For the text-containing cell, return its midpoint in [X, Y] coordinate format. 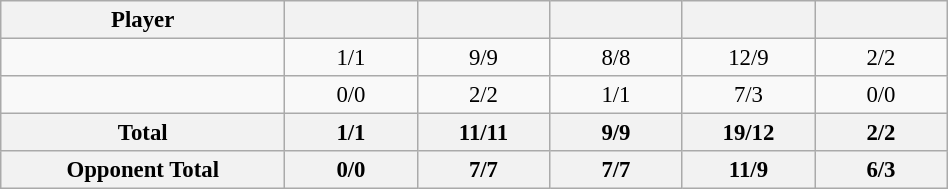
Total [143, 133]
19/12 [748, 133]
11/11 [483, 133]
Opponent Total [143, 170]
8/8 [616, 58]
6/3 [882, 170]
11/9 [748, 170]
7/3 [748, 95]
12/9 [748, 58]
Player [143, 20]
